Search for the cell housing the specified text and yield its (x, y) center coordinate. 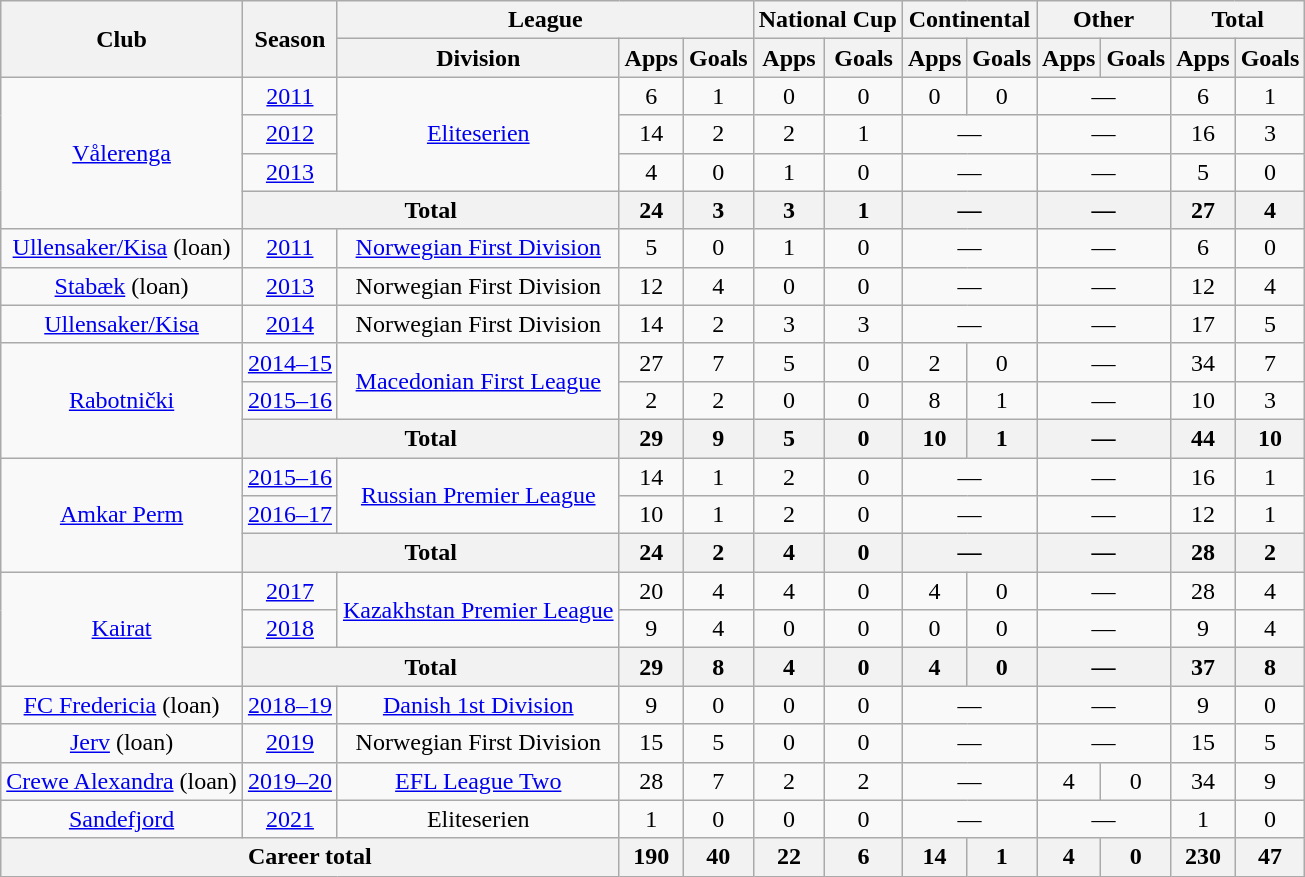
FC Fredericia (loan) (122, 705)
40 (718, 857)
2019 (290, 743)
2018–19 (290, 705)
Stabæk (loan) (122, 286)
2016–17 (290, 515)
Career total (310, 857)
20 (651, 591)
National Cup (828, 20)
Division (478, 58)
2021 (290, 819)
Amkar Perm (122, 515)
44 (1203, 438)
Club (122, 39)
Macedonian First League (478, 381)
2012 (290, 134)
Ullensaker/Kisa (122, 324)
Other (1104, 20)
Vålerenga (122, 153)
Ullensaker/Kisa (loan) (122, 248)
22 (789, 857)
2019–20 (290, 781)
37 (1203, 667)
2017 (290, 591)
Russian Premier League (478, 496)
Kairat (122, 629)
47 (1270, 857)
17 (1203, 324)
Continental (969, 20)
Season (290, 39)
2018 (290, 629)
Rabotnički (122, 400)
190 (651, 857)
2014–15 (290, 362)
Sandefjord (122, 819)
Danish 1st Division (478, 705)
EFL League Two (478, 781)
Crewe Alexandra (loan) (122, 781)
Kazakhstan Premier League (478, 610)
2014 (290, 324)
Jerv (loan) (122, 743)
League (545, 20)
230 (1203, 857)
